Identify which cell holds the provided text, then report its (x, y) central coordinate. 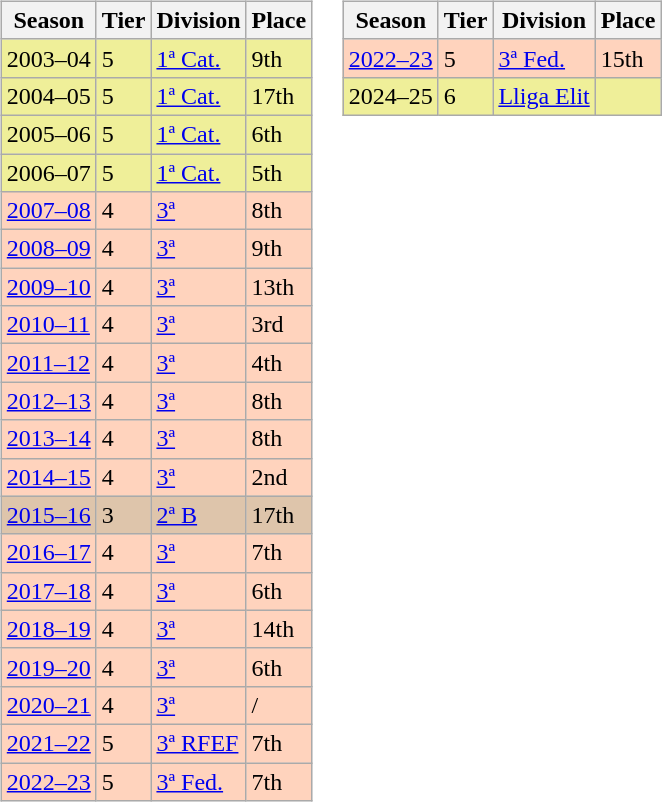
15th (628, 58)
4th (279, 363)
2006–07 (48, 173)
14th (279, 629)
2018–19 (48, 629)
3 (124, 515)
2024–25 (390, 96)
2017–18 (48, 591)
13th (279, 287)
5th (279, 173)
2015–16 (48, 515)
2013–14 (48, 439)
2007–08 (48, 211)
2014–15 (48, 477)
2010–11 (48, 325)
6 (466, 96)
2020–21 (48, 705)
Lliga Elit (544, 96)
2ª B (198, 515)
2021–22 (48, 743)
2nd (279, 477)
2012–13 (48, 401)
2003–04 (48, 58)
/ (279, 705)
3ª RFEF (198, 743)
2004–05 (48, 96)
3rd (279, 325)
2019–20 (48, 667)
2005–06 (48, 134)
2009–10 (48, 287)
2008–09 (48, 249)
2016–17 (48, 553)
2011–12 (48, 363)
